Extract the [x, y] coordinate from the center of the cell holding the provided text.  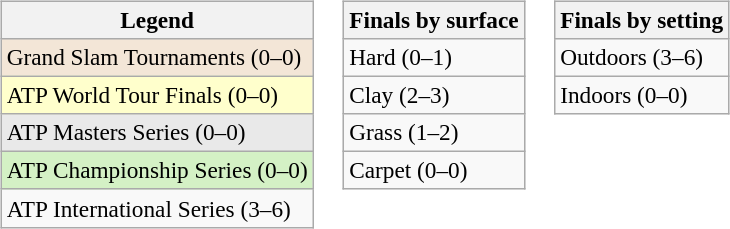
Finals by setting [642, 20]
Grand Slam Tournaments (0–0) [157, 57]
Carpet (0–0) [434, 171]
Indoors (0–0) [642, 95]
Legend [157, 20]
Outdoors (3–6) [642, 57]
ATP World Tour Finals (0–0) [157, 95]
ATP International Series (3–6) [157, 208]
Finals by surface [434, 20]
Clay (2–3) [434, 95]
ATP Masters Series (0–0) [157, 133]
Grass (1–2) [434, 133]
Hard (0–1) [434, 57]
ATP Championship Series (0–0) [157, 171]
